Output the [x, y] coordinate of the center of the cell containing the given text.  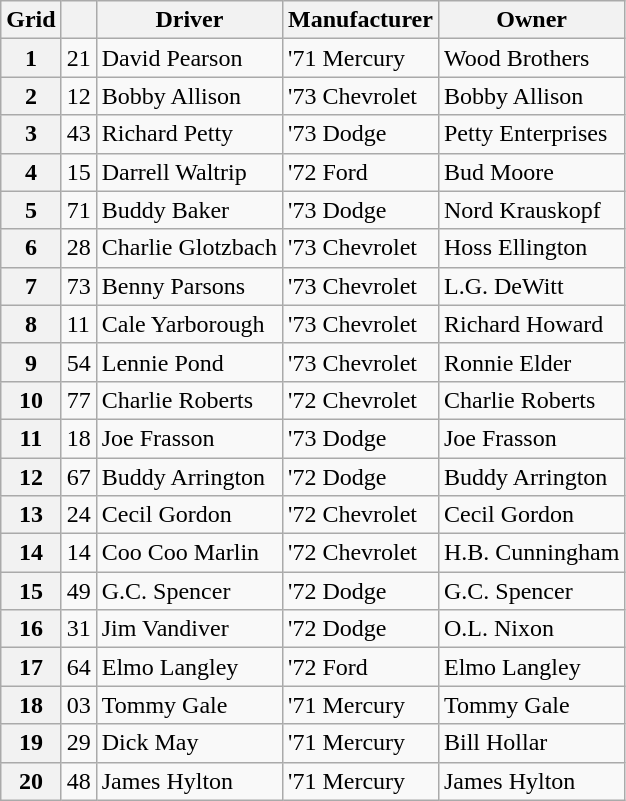
Bill Hollar [531, 743]
73 [78, 286]
L.G. DeWitt [531, 286]
Charlie Glotzbach [189, 248]
16 [31, 629]
Wood Brothers [531, 58]
H.B. Cunningham [531, 553]
31 [78, 629]
71 [78, 210]
43 [78, 134]
2 [31, 96]
24 [78, 515]
5 [31, 210]
28 [78, 248]
20 [31, 781]
Manufacturer [361, 20]
Ronnie Elder [531, 362]
Owner [531, 20]
49 [78, 591]
Darrell Waltrip [189, 172]
Benny Parsons [189, 286]
6 [31, 248]
Driver [189, 20]
10 [31, 400]
13 [31, 515]
29 [78, 743]
Bud Moore [531, 172]
Coo Coo Marlin [189, 553]
64 [78, 667]
O.L. Nixon [531, 629]
03 [78, 705]
Buddy Baker [189, 210]
Lennie Pond [189, 362]
Nord Krauskopf [531, 210]
7 [31, 286]
David Pearson [189, 58]
Jim Vandiver [189, 629]
17 [31, 667]
Petty Enterprises [531, 134]
1 [31, 58]
54 [78, 362]
67 [78, 477]
Cale Yarborough [189, 324]
4 [31, 172]
19 [31, 743]
48 [78, 781]
77 [78, 400]
Dick May [189, 743]
Hoss Ellington [531, 248]
3 [31, 134]
9 [31, 362]
8 [31, 324]
Richard Howard [531, 324]
21 [78, 58]
Grid [31, 20]
Richard Petty [189, 134]
